Find where the given text appears and provide that cell's center as [x, y] coordinate. 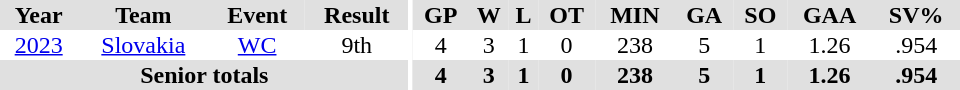
2023 [38, 45]
GP [440, 15]
SV% [916, 15]
MIN [634, 15]
WC [257, 45]
Year [38, 15]
Slovakia [143, 45]
GAA [830, 15]
W [488, 15]
Result [357, 15]
Team [143, 15]
OT [566, 15]
GA [704, 15]
Senior totals [204, 75]
L [524, 15]
9th [357, 45]
SO [760, 15]
Event [257, 15]
